Search for the cell housing the specified text and yield its (x, y) center coordinate. 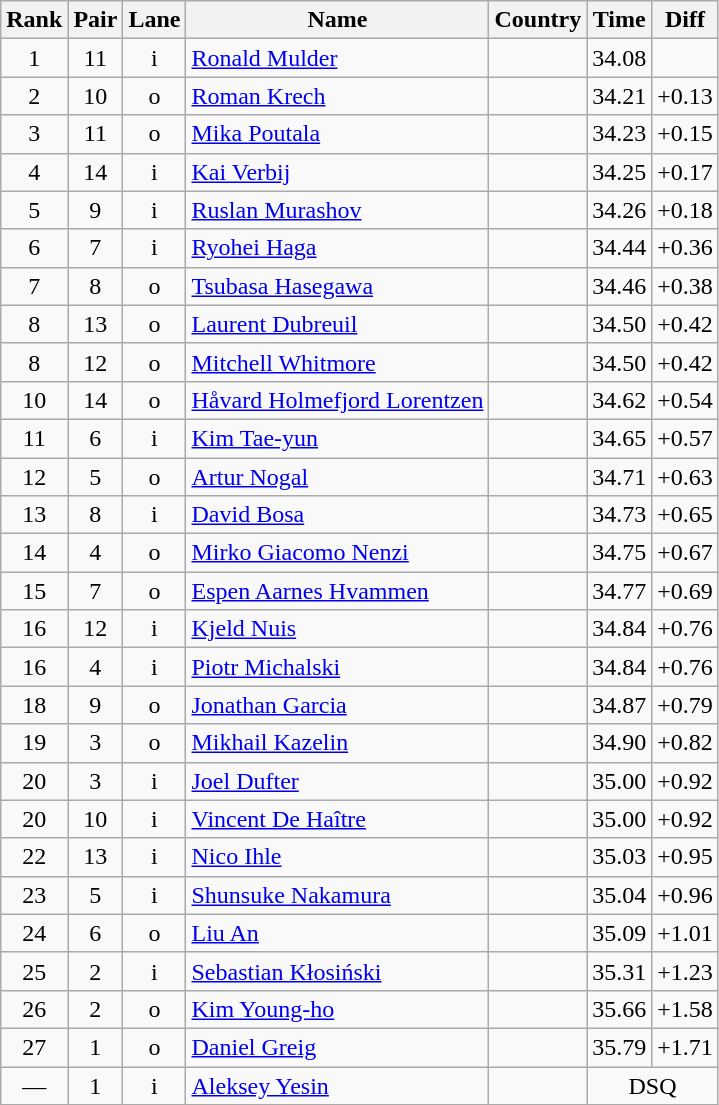
Shunsuke Nakamura (338, 895)
24 (34, 933)
Mika Poutala (338, 134)
34.23 (620, 134)
34.25 (620, 172)
Daniel Greig (338, 1047)
Name (338, 20)
34.21 (620, 96)
Jonathan Garcia (338, 705)
+0.69 (686, 591)
Piotr Michalski (338, 667)
34.08 (620, 58)
34.73 (620, 515)
Kim Young-ho (338, 1009)
+0.67 (686, 553)
35.79 (620, 1047)
Håvard Holmefjord Lorentzen (338, 400)
+0.65 (686, 515)
+1.71 (686, 1047)
+0.54 (686, 400)
+0.38 (686, 286)
34.77 (620, 591)
Kim Tae-yun (338, 438)
+0.95 (686, 857)
34.75 (620, 553)
Kai Verbij (338, 172)
DSQ (653, 1085)
Aleksey Yesin (338, 1085)
+0.96 (686, 895)
35.04 (620, 895)
Espen Aarnes Hvammen (338, 591)
Mitchell Whitmore (338, 362)
23 (34, 895)
18 (34, 705)
Pair (96, 20)
Sebastian Kłosiński (338, 971)
Kjeld Nuis (338, 629)
27 (34, 1047)
Ryohei Haga (338, 248)
34.26 (620, 210)
Nico Ihle (338, 857)
Lane (154, 20)
+0.13 (686, 96)
+0.17 (686, 172)
Vincent De Haître (338, 819)
Joel Dufter (338, 781)
— (34, 1085)
+0.57 (686, 438)
Ruslan Murashov (338, 210)
Laurent Dubreuil (338, 324)
+1.01 (686, 933)
Mirko Giacomo Nenzi (338, 553)
35.09 (620, 933)
+0.82 (686, 743)
Rank (34, 20)
Artur Nogal (338, 477)
34.87 (620, 705)
34.44 (620, 248)
+0.63 (686, 477)
15 (34, 591)
Ronald Mulder (338, 58)
+1.58 (686, 1009)
26 (34, 1009)
Country (538, 20)
Diff (686, 20)
Liu An (338, 933)
+1.23 (686, 971)
+0.79 (686, 705)
35.31 (620, 971)
Mikhail Kazelin (338, 743)
+0.15 (686, 134)
Roman Krech (338, 96)
Tsubasa Hasegawa (338, 286)
+0.36 (686, 248)
22 (34, 857)
Time (620, 20)
+0.18 (686, 210)
35.66 (620, 1009)
34.46 (620, 286)
19 (34, 743)
35.03 (620, 857)
34.71 (620, 477)
25 (34, 971)
David Bosa (338, 515)
34.62 (620, 400)
34.65 (620, 438)
34.90 (620, 743)
